Search for the cell housing the specified text and yield its (x, y) center coordinate. 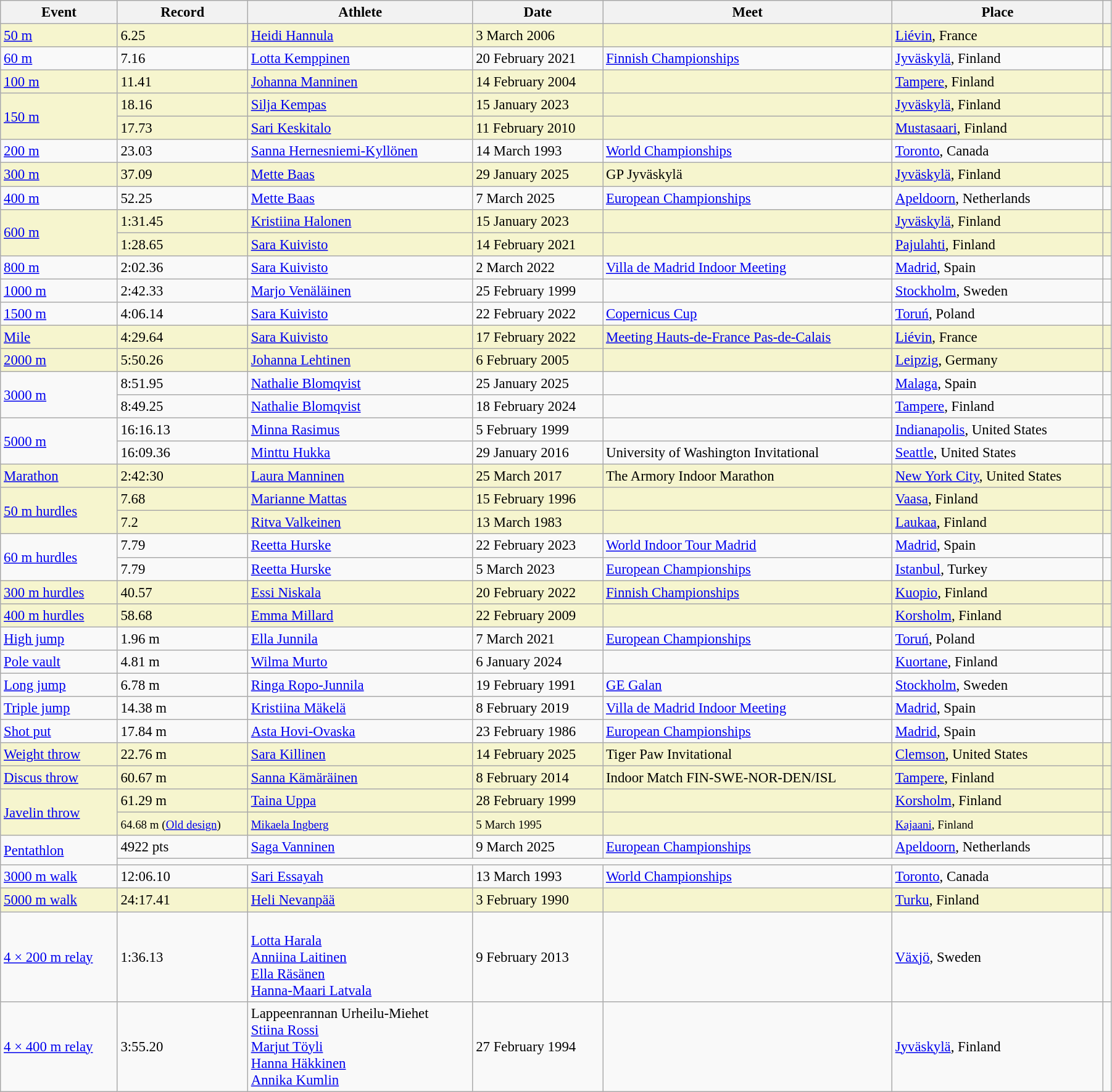
Lotta HaralaAnniina LaitinenElla RäsänenHanna-Maari Latvala (360, 957)
Kuopio, Finland (998, 592)
200 m (59, 151)
Johanna Lehtinen (360, 360)
5 March 2023 (538, 569)
2:42:30 (183, 476)
Event (59, 12)
New York City, United States (998, 476)
1500 m (59, 314)
11.41 (183, 82)
2 March 2022 (538, 267)
GP Jyväskylä (748, 175)
800 m (59, 267)
3000 m walk (59, 877)
7 March 2025 (538, 198)
Kristiina Mäkelä (360, 708)
Indianapolis, United States (998, 430)
23 February 1986 (538, 731)
4:06.14 (183, 314)
50 m (59, 36)
60 m (59, 59)
25 January 2025 (538, 383)
28 February 1999 (538, 801)
Marianne Mattas (360, 499)
Pajulahti, Finland (998, 244)
300 m (59, 175)
22 February 2022 (538, 314)
7.2 (183, 523)
1000 m (59, 291)
150 m (59, 116)
1:28.65 (183, 244)
50 m hurdles (59, 511)
5000 m walk (59, 900)
40.57 (183, 592)
12:06.10 (183, 877)
3:55.20 (183, 1046)
5 March 1995 (538, 824)
5000 m (59, 442)
4 × 400 m relay (59, 1046)
Seattle, United States (998, 453)
2:42.33 (183, 291)
5:50.26 (183, 360)
Istanbul, Turkey (998, 569)
Sari Essayah (360, 877)
Tiger Paw Invitational (748, 755)
Marjo Venäläinen (360, 291)
22 February 2023 (538, 546)
6.25 (183, 36)
19 February 1991 (538, 685)
4.81 m (183, 662)
Javelin throw (59, 812)
Marathon (59, 476)
Wilma Murto (360, 662)
Turku, Finland (998, 900)
7.68 (183, 499)
Discus throw (59, 778)
4:29.64 (183, 337)
3 February 1990 (538, 900)
9 February 2013 (538, 957)
18.16 (183, 105)
Taina Uppa (360, 801)
Ritva Valkeinen (360, 523)
29 January 2016 (538, 453)
Athlete (360, 12)
4 × 200 m relay (59, 957)
11 February 2010 (538, 128)
Weight throw (59, 755)
1:31.45 (183, 221)
8:49.25 (183, 407)
6 January 2024 (538, 662)
Saga Vanninen (360, 847)
5 February 1999 (538, 430)
14 March 1993 (538, 151)
8 February 2019 (538, 708)
14 February 2025 (538, 755)
Silja Kempas (360, 105)
Sanna Hernesniemi-Kyllönen (360, 151)
60 m hurdles (59, 558)
Sanna Kämäräinen (360, 778)
1:36.13 (183, 957)
Lotta Kemppinen (360, 59)
7 March 2021 (538, 639)
Kristiina Halonen (360, 221)
Place (998, 12)
Sari Keskitalo (360, 128)
Vaasa, Finland (998, 499)
Leipzig, Germany (998, 360)
4922 pts (183, 847)
Laura Manninen (360, 476)
18 February 2024 (538, 407)
8:51.95 (183, 383)
Long jump (59, 685)
25 February 1999 (538, 291)
27 February 1994 (538, 1046)
1.96 m (183, 639)
16:09.36 (183, 453)
Shot put (59, 731)
2:02.36 (183, 267)
2000 m (59, 360)
9 March 2025 (538, 847)
Mustasaari, Finland (998, 128)
Malaga, Spain (998, 383)
Copernicus Cup (748, 314)
Minna Rasimus (360, 430)
Triple jump (59, 708)
Pentathlon (59, 850)
37.09 (183, 175)
17 February 2022 (538, 337)
20 February 2022 (538, 592)
Växjö, Sweden (998, 957)
14.38 m (183, 708)
300 m hurdles (59, 592)
58.68 (183, 615)
23.03 (183, 151)
University of Washington Invitational (748, 453)
22 February 2009 (538, 615)
7.16 (183, 59)
Laukaa, Finland (998, 523)
The Armory Indoor Marathon (748, 476)
Meeting Hauts-de-France Pas-de-Calais (748, 337)
16:16.13 (183, 430)
Sara Killinen (360, 755)
World Indoor Tour Madrid (748, 546)
61.29 m (183, 801)
24:17.41 (183, 900)
Kuortane, Finland (998, 662)
Date (538, 12)
Meet (748, 12)
13 March 1993 (538, 877)
14 February 2021 (538, 244)
Mikaela Ingberg (360, 824)
14 February 2004 (538, 82)
3 March 2006 (538, 36)
Pole vault (59, 662)
Record (183, 12)
Mile (59, 337)
Heli Nevanpää (360, 900)
GE Galan (748, 685)
25 March 2017 (538, 476)
Minttu Hukka (360, 453)
600 m (59, 232)
Essi Niskala (360, 592)
17.73 (183, 128)
Indoor Match FIN-SWE-NOR-DEN/ISL (748, 778)
52.25 (183, 198)
100 m (59, 82)
Clemson, United States (998, 755)
Ella Junnila (360, 639)
13 March 1983 (538, 523)
Johanna Manninen (360, 82)
6 February 2005 (538, 360)
400 m (59, 198)
High jump (59, 639)
Kajaani, Finland (998, 824)
400 m hurdles (59, 615)
Ringa Ropo-Junnila (360, 685)
22.76 m (183, 755)
Emma Millard (360, 615)
17.84 m (183, 731)
15 February 1996 (538, 499)
20 February 2021 (538, 59)
Lappeenrannan Urheilu-MiehetStiina RossiMarjut TöyliHanna HäkkinenAnnika Kumlin (360, 1046)
3000 m (59, 395)
29 January 2025 (538, 175)
60.67 m (183, 778)
Heidi Hannula (360, 36)
8 February 2014 (538, 778)
64.68 m (Old design) (183, 824)
6.78 m (183, 685)
Asta Hovi-Ovaska (360, 731)
